Return the (X, Y) coordinate for the center point of the cell that contains the specified text.  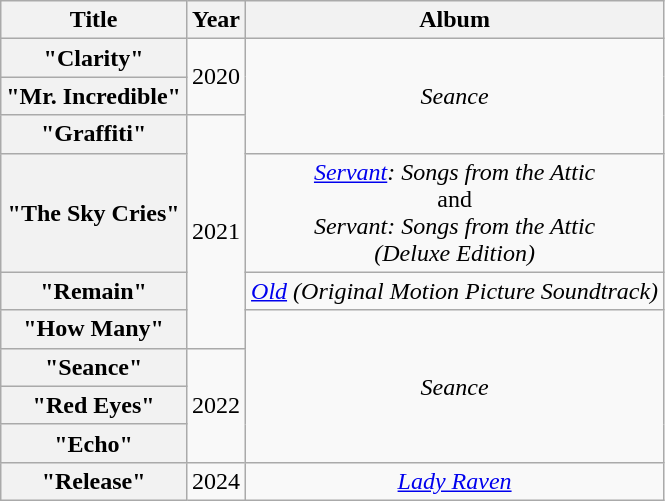
2020 (216, 77)
Title (94, 20)
Old (Original Motion Picture Soundtrack) (455, 291)
"Clarity" (94, 58)
Lady Raven (455, 481)
"Seance" (94, 367)
"Release" (94, 481)
"Echo" (94, 443)
"Graffiti" (94, 134)
"How Many" (94, 329)
"Mr. Incredible" (94, 96)
"Remain" (94, 291)
Year (216, 20)
"Red Eyes" (94, 405)
2021 (216, 232)
Servant: Songs from the AtticandServant: Songs from the Attic(Deluxe Edition) (455, 212)
"The Sky Cries" (94, 212)
Album (455, 20)
2022 (216, 405)
2024 (216, 481)
